Identify which cell holds the provided text, then report its [x, y] central coordinate. 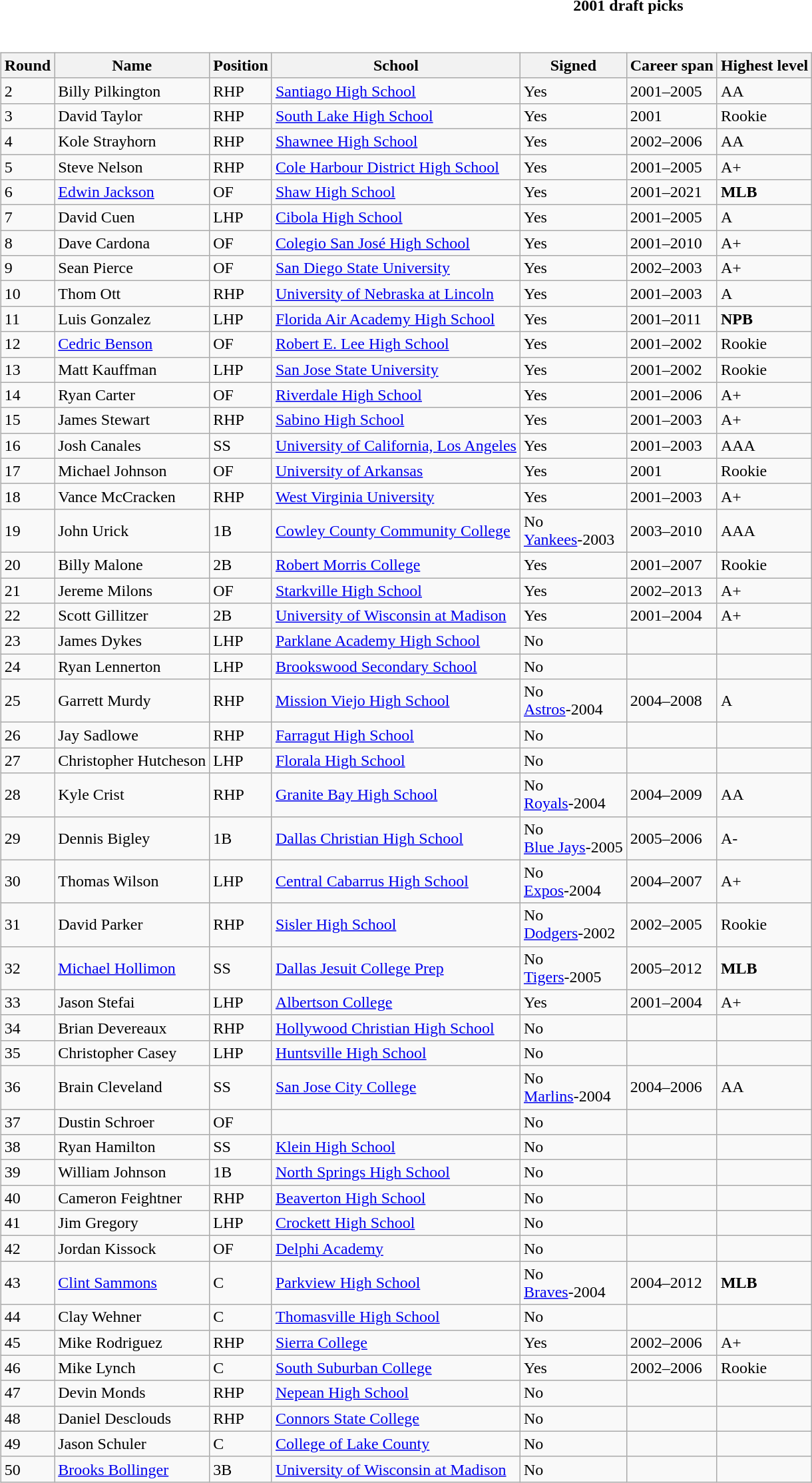
Connors State College [395, 1418]
45 [27, 1342]
John Urick [132, 530]
2002–2005 [672, 924]
Robert E. Lee High School [395, 344]
2005–2012 [672, 968]
NoRoyals-2004 [573, 795]
Florida Air Academy High School [395, 319]
Mike Lynch [132, 1368]
No Dodgers-2002 [573, 924]
Jason Schuler [132, 1444]
44 [27, 1317]
2004–2006 [672, 1087]
Scott Gillitzer [132, 616]
Granite Bay High School [395, 795]
2001–2021 [672, 192]
3B [241, 1469]
David Parker [132, 924]
University of California, Los Angeles [395, 445]
Josh Canales [132, 445]
42 [27, 1249]
Jim Gregory [132, 1223]
48 [27, 1418]
Nepean High School [395, 1393]
41 [27, 1223]
Sierra College [395, 1342]
Brian Devereaux [132, 1028]
Position [241, 65]
Brookswood Secondary School [395, 667]
Career span [672, 65]
North Springs High School [395, 1173]
Luis Gonzalez [132, 319]
34 [27, 1028]
Round [27, 65]
8 [27, 243]
Name [132, 65]
Jereme Milons [132, 591]
NoTigers-2005 [573, 968]
Clay Wehner [132, 1317]
NoAstros-2004 [573, 701]
Dustin Schroer [132, 1122]
Santiago High School [395, 91]
Cameron Feightner [132, 1198]
24 [27, 667]
2004–2008 [672, 701]
2001–2006 [672, 395]
Devin Monds [132, 1393]
Cedric Benson [132, 344]
Steve Nelson [132, 167]
David Cuen [132, 218]
12 [27, 344]
NPB [764, 319]
Christopher Casey [132, 1053]
Thom Ott [132, 294]
West Virginia University [395, 496]
2001–2007 [672, 565]
29 [27, 838]
Garrett Murdy [132, 701]
Thomas Wilson [132, 882]
21 [27, 591]
No Marlins-2004 [573, 1087]
James Stewart [132, 420]
Dave Cardona [132, 243]
28 [27, 795]
Beaverton High School [395, 1198]
Sabino High School [395, 420]
Mission Viejo High School [395, 701]
27 [27, 760]
Highest level [764, 65]
2004–2007 [672, 882]
Brain Cleveland [132, 1087]
Kyle Crist [132, 795]
4 [27, 141]
Riverdale High School [395, 395]
NoBlue Jays-2005 [573, 838]
School [395, 65]
9 [27, 268]
Dallas Jesuit College Prep [395, 968]
43 [27, 1283]
NoBraves-2004 [573, 1283]
Billy Pilkington [132, 91]
University of Nebraska at Lincoln [395, 294]
2001–2010 [672, 243]
Klein High School [395, 1147]
Parklane Academy High School [395, 641]
Dennis Bigley [132, 838]
Florala High School [395, 760]
2002–2013 [672, 591]
Dallas Christian High School [395, 838]
South Lake High School [395, 116]
Albertson College [395, 1002]
30 [27, 882]
39 [27, 1173]
Michael Johnson [132, 471]
Jay Sadlowe [132, 735]
James Dykes [132, 641]
NoExpos-2004 [573, 882]
6 [27, 192]
Cibola High School [395, 218]
Delphi Academy [395, 1249]
22 [27, 616]
2004–2012 [672, 1283]
3 [27, 116]
25 [27, 701]
College of Lake County [395, 1444]
16 [27, 445]
Ryan Carter [132, 395]
38 [27, 1147]
David Taylor [132, 116]
23 [27, 641]
36 [27, 1087]
Farragut High School [395, 735]
Robert Morris College [395, 565]
Sean Pierce [132, 268]
San Jose State University [395, 370]
University of Arkansas [395, 471]
37 [27, 1122]
William Johnson [132, 1173]
Thomasville High School [395, 1317]
7 [27, 218]
2002–2003 [672, 268]
Billy Malone [132, 565]
15 [27, 420]
32 [27, 968]
Parkview High School [395, 1283]
2004–2009 [672, 795]
Daniel Desclouds [132, 1418]
Mike Rodriguez [132, 1342]
2001–2011 [672, 319]
A- [764, 838]
Matt Kauffman [132, 370]
Kole Strayhorn [132, 141]
Christopher Hutcheson [132, 760]
35 [27, 1053]
Huntsville High School [395, 1053]
26 [27, 735]
13 [27, 370]
49 [27, 1444]
2 [27, 91]
Shawnee High School [395, 141]
No Yankees-2003 [573, 530]
31 [27, 924]
Edwin Jackson [132, 192]
Cole Harbour District High School [395, 167]
Sisler High School [395, 924]
47 [27, 1393]
19 [27, 530]
11 [27, 319]
18 [27, 496]
20 [27, 565]
San Diego State University [395, 268]
San Jose City College [395, 1087]
Shaw High School [395, 192]
Jordan Kissock [132, 1249]
5 [27, 167]
Michael Hollimon [132, 968]
Signed [573, 65]
Vance McCracken [132, 496]
46 [27, 1368]
Starkville High School [395, 591]
Colegio San José High School [395, 243]
17 [27, 471]
33 [27, 1002]
Ryan Hamilton [132, 1147]
40 [27, 1198]
Jason Stefai [132, 1002]
14 [27, 395]
Cowley County Community College [395, 530]
Central Cabarrus High School [395, 882]
50 [27, 1469]
10 [27, 294]
Ryan Lennerton [132, 667]
Clint Sammons [132, 1283]
2005–2006 [672, 838]
2003–2010 [672, 530]
Brooks Bollinger [132, 1469]
Hollywood Christian High School [395, 1028]
Crockett High School [395, 1223]
South Suburban College [395, 1368]
